Find where the given text appears and provide that cell's center as [x, y] coordinate. 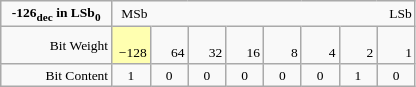
-126dec in LSb0 [56, 14]
2 [358, 46]
64 [169, 46]
Bit Weight [56, 46]
−128 [132, 46]
Bit Content [56, 75]
4 [320, 46]
16 [245, 46]
LSb [396, 14]
8 [282, 46]
32 [207, 46]
MSb [132, 14]
